Provide the [x, y] coordinate of the cell's center where the given text is located.  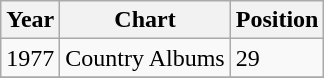
1977 [30, 58]
Year [30, 20]
Chart [145, 20]
29 [277, 58]
Position [277, 20]
Country Albums [145, 58]
